Output the (x, y) coordinate of the center of the cell containing the given text.  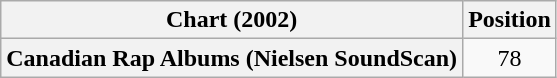
Canadian Rap Albums (Nielsen SoundScan) (232, 58)
Chart (2002) (232, 20)
78 (510, 58)
Position (510, 20)
